Extract the (x, y) coordinate from the center of the cell holding the provided text.  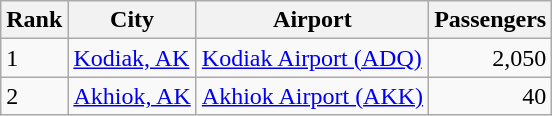
City (132, 20)
1 (34, 58)
Rank (34, 20)
2,050 (490, 58)
40 (490, 96)
Airport (312, 20)
Akhiok Airport (AKK) (312, 96)
Passengers (490, 20)
Kodiak, AK (132, 58)
Kodiak Airport (ADQ) (312, 58)
2 (34, 96)
Akhiok, AK (132, 96)
